Determine the [x, y] coordinate at the center of the cell enclosing the given text.  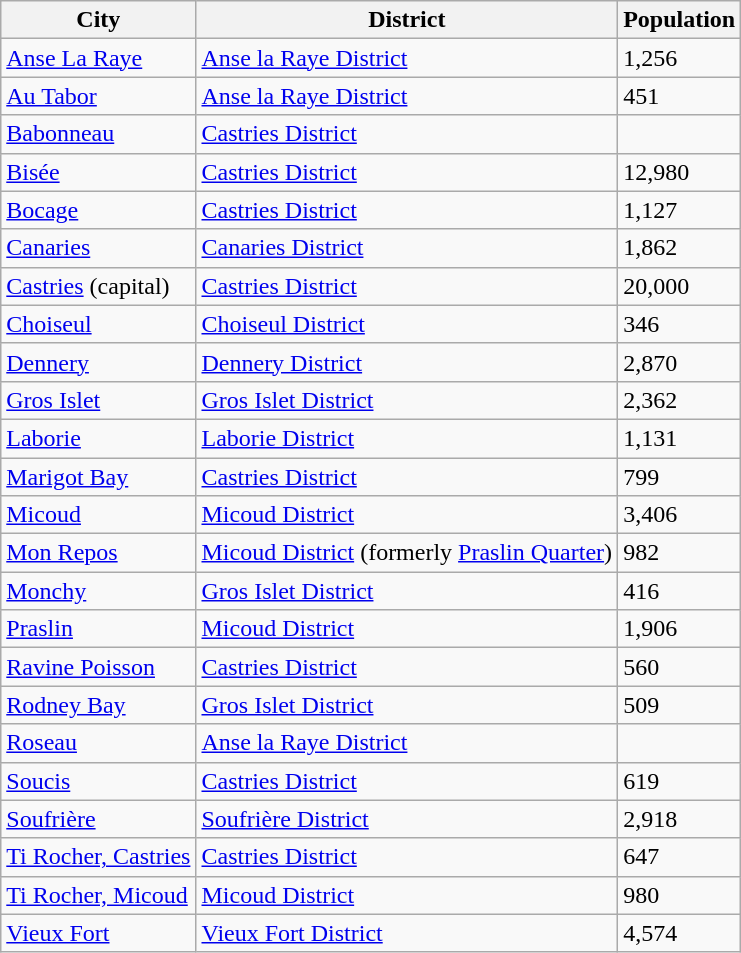
4,574 [680, 933]
12,980 [680, 172]
Bisée [98, 172]
2,362 [680, 400]
799 [680, 477]
Rodney Bay [98, 705]
Laborie District [407, 438]
Castries (capital) [98, 286]
647 [680, 857]
Marigot Bay [98, 477]
Canaries [98, 248]
346 [680, 324]
980 [680, 895]
Mon Repos [98, 553]
509 [680, 705]
1,131 [680, 438]
2,918 [680, 819]
Micoud [98, 515]
1,256 [680, 58]
Roseau [98, 743]
Laborie [98, 438]
416 [680, 591]
Ravine Poisson [98, 667]
Choiseul [98, 324]
District [407, 20]
Vieux Fort [98, 933]
1,862 [680, 248]
Ti Rocher, Micoud [98, 895]
1,127 [680, 210]
Dennery [98, 362]
Anse La Raye [98, 58]
Gros Islet [98, 400]
Soufrière District [407, 819]
3,406 [680, 515]
Ti Rocher, Castries [98, 857]
Population [680, 20]
City [98, 20]
Soucis [98, 781]
Au Tabor [98, 96]
Vieux Fort District [407, 933]
Praslin [98, 629]
2,870 [680, 362]
982 [680, 553]
451 [680, 96]
560 [680, 667]
1,906 [680, 629]
Monchy [98, 591]
Dennery District [407, 362]
Soufrière [98, 819]
Micoud District (formerly Praslin Quarter) [407, 553]
Canaries District [407, 248]
Babonneau [98, 134]
Bocage [98, 210]
20,000 [680, 286]
Choiseul District [407, 324]
619 [680, 781]
